Pinpoint the cell where the given text exists, returning its (x, y) midpoint coordinate. 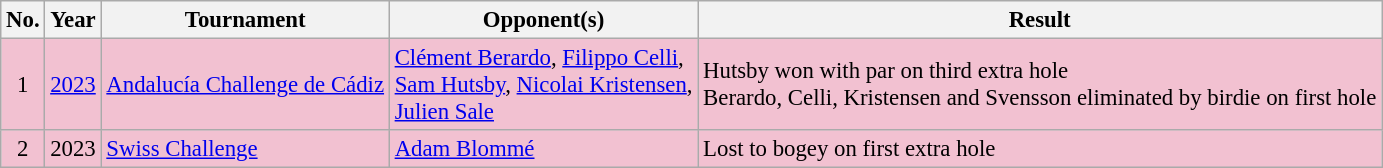
Opponent(s) (543, 20)
Result (1040, 20)
2 (23, 149)
Adam Blommé (543, 149)
Hutsby won with par on third extra holeBerardo, Celli, Kristensen and Svensson eliminated by birdie on first hole (1040, 85)
Tournament (245, 20)
Lost to bogey on first extra hole (1040, 149)
Clément Berardo, Filippo Celli, Sam Hutsby, Nicolai Kristensen, Julien Sale (543, 85)
1 (23, 85)
No. (23, 20)
Swiss Challenge (245, 149)
Year (73, 20)
Andalucía Challenge de Cádiz (245, 85)
